Extract the (x, y) coordinate from the center of the cell holding the provided text.  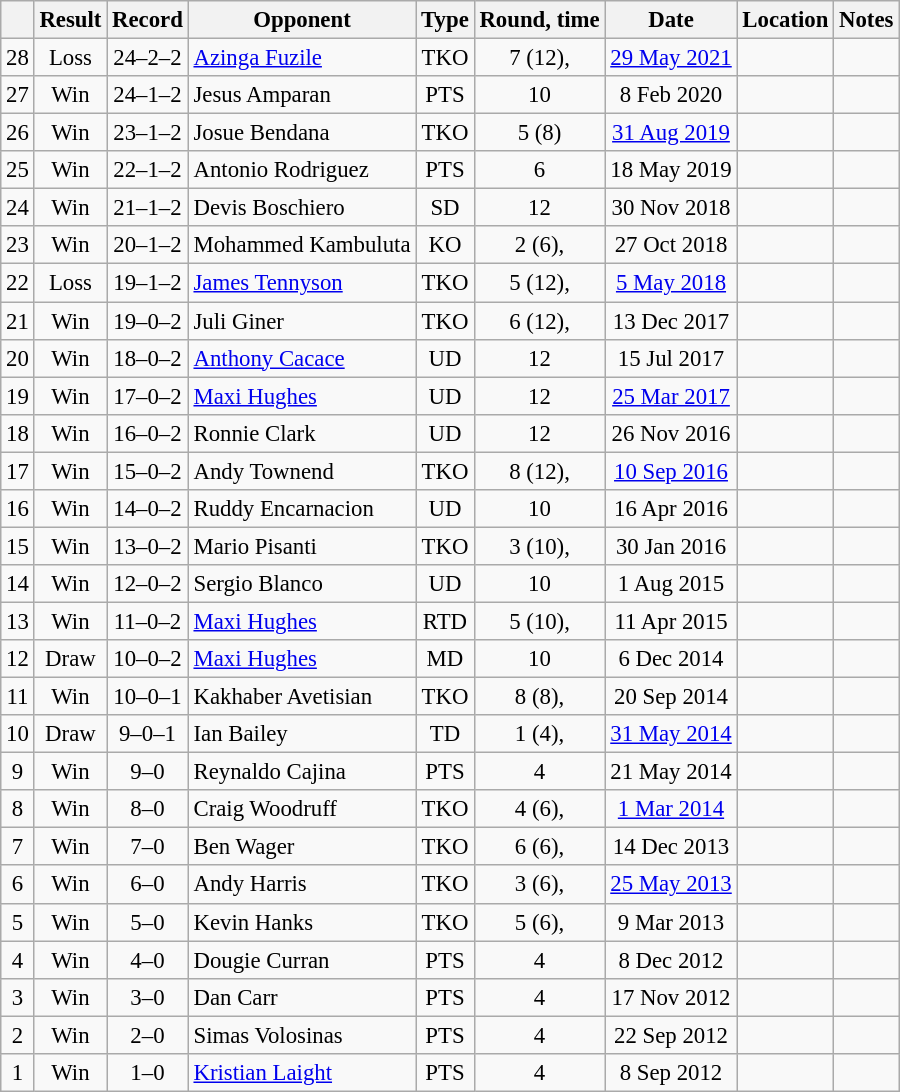
22 (18, 283)
Record (148, 20)
2–0 (148, 1035)
15–0–2 (148, 471)
16 (18, 509)
29 May 2021 (671, 58)
16 Apr 2016 (671, 509)
4 (6), (540, 809)
Ian Bailey (302, 734)
2 (6), (540, 245)
Antonio Rodriguez (302, 170)
5–0 (148, 922)
8 Sep 2012 (671, 1073)
5 (18, 922)
KO (445, 245)
7–0 (148, 847)
9 Mar 2013 (671, 922)
23 (18, 245)
James Tennyson (302, 283)
MD (445, 659)
24–2–2 (148, 58)
Josue Bendana (302, 133)
11–0–2 (148, 621)
5 (10), (540, 621)
9–0 (148, 772)
6 (12), (540, 321)
22–1–2 (148, 170)
8 (8), (540, 697)
21–1–2 (148, 208)
7 (18, 847)
27 (18, 95)
18 (18, 433)
5 May 2018 (671, 283)
3 (18, 997)
14–0–2 (148, 509)
1–0 (148, 1073)
Type (445, 20)
Juli Giner (302, 321)
Andy Townend (302, 471)
6–0 (148, 885)
Sergio Blanco (302, 584)
14 Dec 2013 (671, 847)
1 (18, 1073)
12–0–2 (148, 584)
Azinga Fuzile (302, 58)
17 Nov 2012 (671, 997)
Notes (866, 20)
31 Aug 2019 (671, 133)
8 Dec 2012 (671, 960)
Ronnie Clark (302, 433)
25 Mar 2017 (671, 396)
11 (18, 697)
26 (18, 133)
6 Dec 2014 (671, 659)
Simas Volosinas (302, 1035)
Mario Pisanti (302, 546)
25 (18, 170)
Ruddy Encarnacion (302, 509)
16–0–2 (148, 433)
2 (18, 1035)
1 Aug 2015 (671, 584)
27 Oct 2018 (671, 245)
Kristian Laight (302, 1073)
22 Sep 2012 (671, 1035)
30 Nov 2018 (671, 208)
Mohammed Kambuluta (302, 245)
19 (18, 396)
Craig Woodruff (302, 809)
RTD (445, 621)
11 Apr 2015 (671, 621)
Location (786, 20)
15 (18, 546)
25 May 2013 (671, 885)
Reynaldo Cajina (302, 772)
Jesus Amparan (302, 95)
5 (6), (540, 922)
Devis Boschiero (302, 208)
13–0–2 (148, 546)
1 (4), (540, 734)
Dan Carr (302, 997)
10 Sep 2016 (671, 471)
Ben Wager (302, 847)
15 Jul 2017 (671, 358)
10–0–1 (148, 697)
5 (12), (540, 283)
14 (18, 584)
3 (6), (540, 885)
19–1–2 (148, 283)
13 Dec 2017 (671, 321)
17 (18, 471)
20 Sep 2014 (671, 697)
Round, time (540, 20)
8–0 (148, 809)
30 Jan 2016 (671, 546)
3 (10), (540, 546)
20–1–2 (148, 245)
Date (671, 20)
9 (18, 772)
5 (8) (540, 133)
Kevin Hanks (302, 922)
24 (18, 208)
SD (445, 208)
31 May 2014 (671, 734)
10–0–2 (148, 659)
1 Mar 2014 (671, 809)
Kakhaber Avetisian (302, 697)
26 Nov 2016 (671, 433)
28 (18, 58)
Dougie Curran (302, 960)
8 (18, 809)
4–0 (148, 960)
TD (445, 734)
24–1–2 (148, 95)
8 (12), (540, 471)
6 (6), (540, 847)
21 (18, 321)
Anthony Cacace (302, 358)
7 (12), (540, 58)
18 May 2019 (671, 170)
18–0–2 (148, 358)
Andy Harris (302, 885)
9–0–1 (148, 734)
23–1–2 (148, 133)
3–0 (148, 997)
20 (18, 358)
8 Feb 2020 (671, 95)
13 (18, 621)
Opponent (302, 20)
Result (70, 20)
17–0–2 (148, 396)
19–0–2 (148, 321)
21 May 2014 (671, 772)
